Locate the cell with the specified text and output its [x, y] center coordinate. 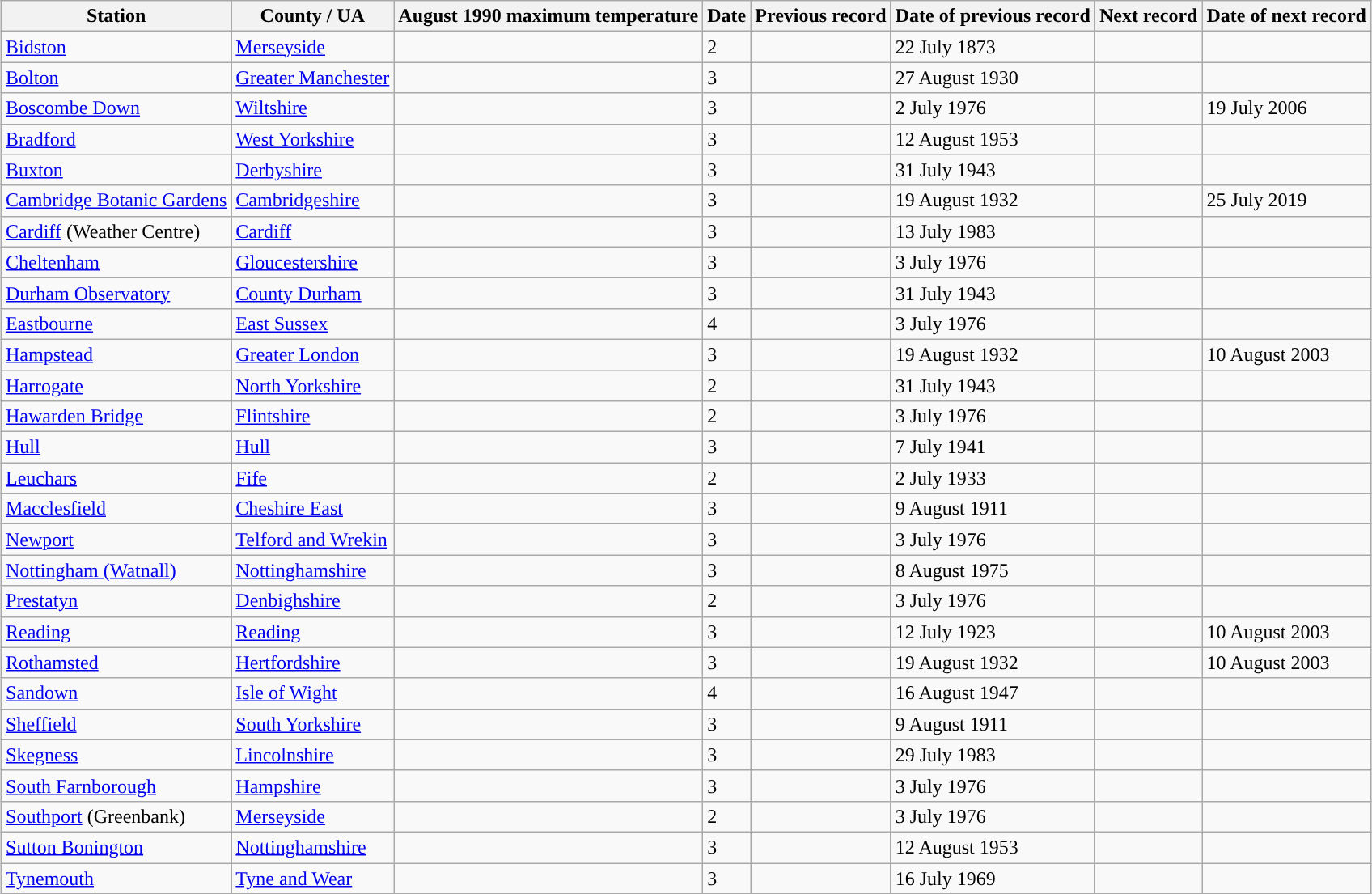
Bradford [116, 139]
Eastbourne [116, 324]
Denbighshire [312, 601]
Wiltshire [312, 108]
Bolton [116, 78]
25 July 2019 [1286, 201]
Cheltenham [116, 262]
Tyne and Wear [312, 878]
29 July 1983 [993, 755]
16 July 1969 [993, 878]
27 August 1930 [993, 78]
Newport [116, 540]
South Yorkshire [312, 724]
Greater London [312, 354]
13 July 1983 [993, 231]
Skegness [116, 755]
Station [116, 16]
Southport (Greenbank) [116, 816]
Isle of Wight [312, 693]
7 July 1941 [993, 447]
Rothamsted [116, 663]
Nottingham (Watnall) [116, 570]
Greater Manchester [312, 78]
Gloucestershire [312, 262]
East Sussex [312, 324]
Boscombe Down [116, 108]
Bidston [116, 47]
Sandown [116, 693]
22 July 1873 [993, 47]
Cambridge Botanic Gardens [116, 201]
Previous record [820, 16]
Hampstead [116, 354]
2 July 1976 [993, 108]
County / UA [312, 16]
South Farnborough [116, 786]
North Yorkshire [312, 386]
Buxton [116, 170]
Cardiff [312, 231]
Date of next record [1286, 16]
12 July 1923 [993, 632]
West Yorkshire [312, 139]
8 August 1975 [993, 570]
Lincolnshire [312, 755]
Cambridgeshire [312, 201]
2 July 1933 [993, 478]
Tynemouth [116, 878]
Next record [1149, 16]
Cheshire East [312, 509]
Sheffield [116, 724]
Telford and Wrekin [312, 540]
Macclesfield [116, 509]
Prestatyn [116, 601]
County Durham [312, 293]
Hertfordshire [312, 663]
Durham Observatory [116, 293]
August 1990 maximum temperature [548, 16]
Leuchars [116, 478]
Date [726, 16]
Hawarden Bridge [116, 417]
Date of previous record [993, 16]
Sutton Bonington [116, 847]
Derbyshire [312, 170]
16 August 1947 [993, 693]
Harrogate [116, 386]
Fife [312, 478]
Hampshire [312, 786]
Cardiff (Weather Centre) [116, 231]
19 July 2006 [1286, 108]
Flintshire [312, 417]
